Pinpoint the cell where the given text exists, returning its (X, Y) midpoint coordinate. 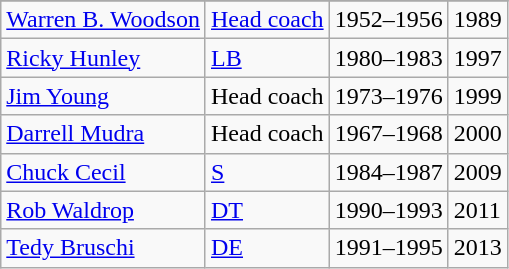
2009 (478, 172)
DE (267, 248)
Jim Young (104, 96)
1989 (478, 20)
1984–1987 (388, 172)
1980–1983 (388, 58)
1967–1968 (388, 134)
1999 (478, 96)
2011 (478, 210)
Rob Waldrop (104, 210)
Tedy Bruschi (104, 248)
Warren B. Woodson (104, 20)
2013 (478, 248)
S (267, 172)
1991–1995 (388, 248)
Darrell Mudra (104, 134)
1997 (478, 58)
1973–1976 (388, 96)
2000 (478, 134)
1990–1993 (388, 210)
Chuck Cecil (104, 172)
DT (267, 210)
Ricky Hunley (104, 58)
1952–1956 (388, 20)
LB (267, 58)
